For the text-containing cell, return its midpoint in [x, y] coordinate format. 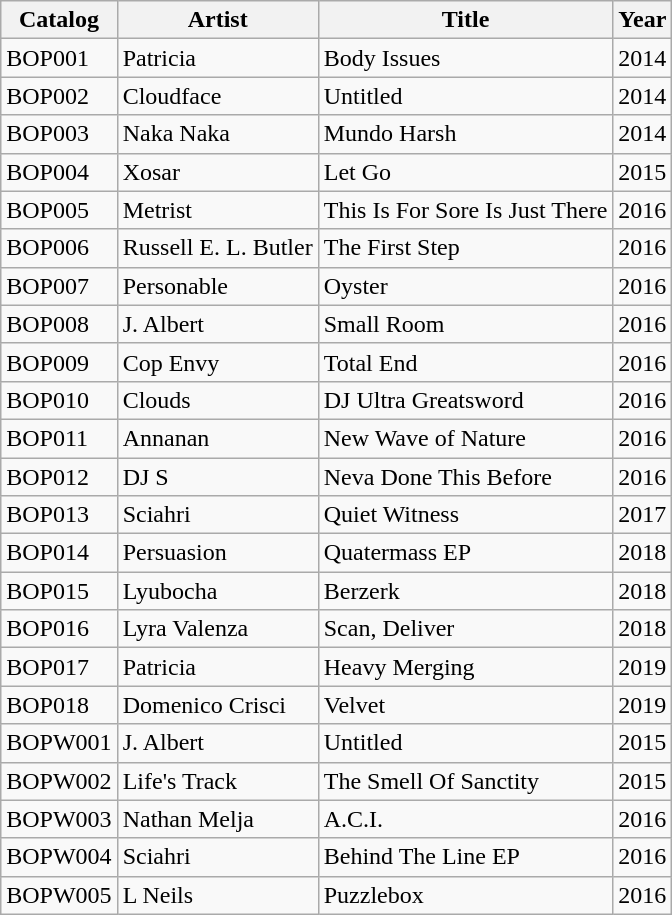
Xosar [218, 172]
BOP004 [59, 172]
DJ Ultra Greatsword [466, 400]
Let Go [466, 172]
Personable [218, 286]
Title [466, 20]
BOPW005 [59, 895]
Scan, Deliver [466, 629]
Lyra Valenza [218, 629]
This Is For Sore Is Just There [466, 210]
DJ S [218, 477]
Velvet [466, 705]
BOP012 [59, 477]
BOP017 [59, 667]
Quiet Witness [466, 515]
Lyubocha [218, 591]
Naka Naka [218, 134]
Artist [218, 20]
BOP016 [59, 629]
Mundo Harsh [466, 134]
BOP003 [59, 134]
BOP005 [59, 210]
New Wave of Nature [466, 438]
Annanan [218, 438]
Behind The Line EP [466, 857]
Domenico Crisci [218, 705]
BOP015 [59, 591]
Total End [466, 362]
Small Room [466, 324]
Clouds [218, 400]
The First Step [466, 248]
Life's Track [218, 781]
A.C.I. [466, 819]
Metrist [218, 210]
Puzzlebox [466, 895]
Heavy Merging [466, 667]
BOP006 [59, 248]
2017 [642, 515]
BOP002 [59, 96]
Persuasion [218, 553]
BOPW003 [59, 819]
BOP010 [59, 400]
The Smell Of Sanctity [466, 781]
BOP001 [59, 58]
BOP007 [59, 286]
Berzerk [466, 591]
BOP011 [59, 438]
Catalog [59, 20]
Russell E. L. Butler [218, 248]
Oyster [466, 286]
Neva Done This Before [466, 477]
BOP014 [59, 553]
BOP008 [59, 324]
L Neils [218, 895]
BOP009 [59, 362]
BOPW002 [59, 781]
Nathan Melja [218, 819]
BOP013 [59, 515]
BOPW004 [59, 857]
BOPW001 [59, 743]
Quatermass EP [466, 553]
Cloudface [218, 96]
BOP018 [59, 705]
Year [642, 20]
Cop Envy [218, 362]
Body Issues [466, 58]
